Pinpoint the cell where the given text exists, returning its [X, Y] midpoint coordinate. 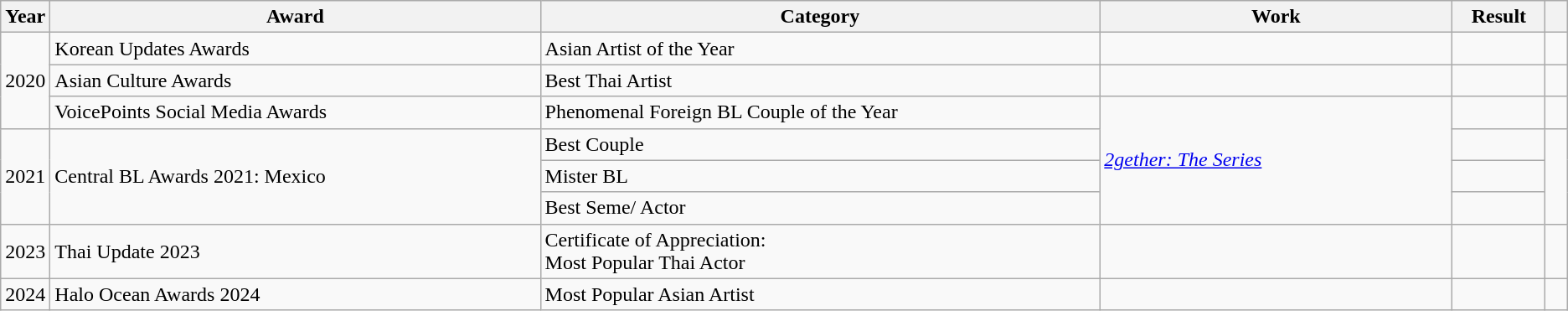
Asian Culture Awards [295, 80]
Mister BL [820, 176]
Phenomenal Foreign BL Couple of the Year [820, 112]
Best Seme/ Actor [820, 208]
Thai Update 2023 [295, 251]
2024 [25, 294]
2023 [25, 251]
Best Thai Artist [820, 80]
2gether: The Series [1277, 160]
Asian Artist of the Year [820, 49]
Category [820, 17]
Korean Updates Awards [295, 49]
Halo Ocean Awards 2024 [295, 294]
Central BL Awards 2021: Mexico [295, 176]
2021 [25, 176]
Work [1277, 17]
Year [25, 17]
Result [1499, 17]
Most Popular Asian Artist [820, 294]
VoicePoints Social Media Awards [295, 112]
Best Couple [820, 144]
2020 [25, 80]
Certificate of Appreciation:Most Popular Thai Actor [820, 251]
Award [295, 17]
